Detect which cell encompasses the target text, then output its [x, y] center coordinate. 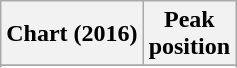
Peakposition [189, 34]
Chart (2016) [72, 34]
